Determine the (X, Y) coordinate at the center of the cell enclosing the given text.  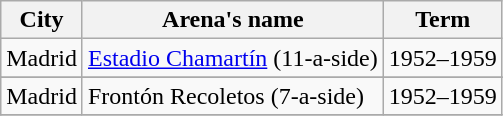
Frontón Recoletos (7-a-side) (232, 96)
City (42, 20)
Term (442, 20)
Estadio Chamartín (11-a-side) (232, 58)
Arena's name (232, 20)
